Search for the cell housing the specified text and yield its [x, y] center coordinate. 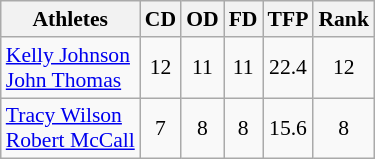
TFP [288, 19]
OD [202, 19]
Tracy WilsonRobert McCall [70, 128]
22.4 [288, 68]
FD [244, 19]
7 [160, 128]
CD [160, 19]
Rank [344, 19]
15.6 [288, 128]
Athletes [70, 19]
Kelly JohnsonJohn Thomas [70, 68]
